Provide the [x, y] coordinate of the cell's center where the given text is located.  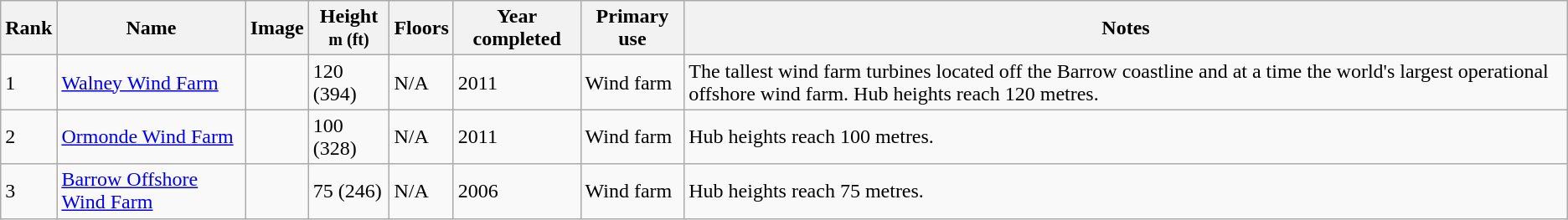
2006 [517, 191]
Heightm (ft) [348, 28]
Image [276, 28]
Walney Wind Farm [151, 82]
Barrow Offshore Wind Farm [151, 191]
120 (394) [348, 82]
Name [151, 28]
1 [28, 82]
3 [28, 191]
2 [28, 137]
Ormonde Wind Farm [151, 137]
Hub heights reach 100 metres. [1126, 137]
Primary use [632, 28]
Year completed [517, 28]
Notes [1126, 28]
Hub heights reach 75 metres. [1126, 191]
Rank [28, 28]
Floors [421, 28]
100 (328) [348, 137]
75 (246) [348, 191]
